Return [X, Y] of the center of cell containing provided text 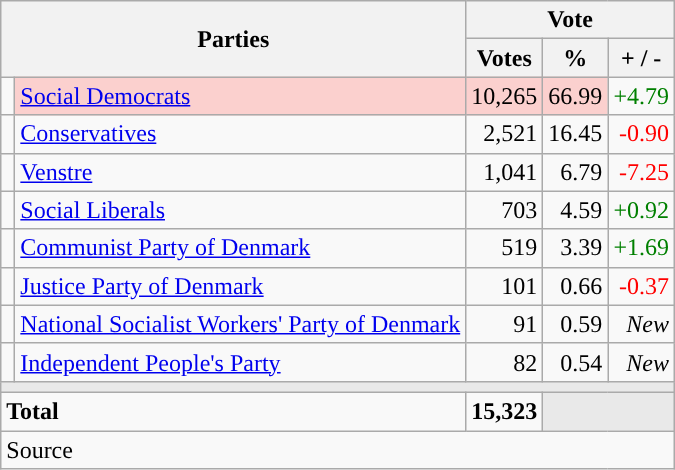
10,265 [504, 96]
Social Democrats [240, 96]
Source [338, 449]
4.59 [576, 210]
+0.92 [642, 210]
66.99 [576, 96]
+4.79 [642, 96]
16.45 [576, 134]
Independent People's Party [240, 362]
National Socialist Workers' Party of Denmark [240, 324]
Justice Party of Denmark [240, 286]
Venstre [240, 172]
703 [504, 210]
% [576, 58]
Social Liberals [240, 210]
+1.69 [642, 248]
Vote [570, 20]
15,323 [504, 411]
91 [504, 324]
-7.25 [642, 172]
-0.37 [642, 286]
-0.90 [642, 134]
0.66 [576, 286]
3.39 [576, 248]
Communist Party of Denmark [240, 248]
6.79 [576, 172]
+ / - [642, 58]
519 [504, 248]
82 [504, 362]
Conservatives [240, 134]
101 [504, 286]
1,041 [504, 172]
0.54 [576, 362]
Parties [234, 39]
Votes [504, 58]
2,521 [504, 134]
Total [234, 411]
0.59 [576, 324]
